Detect which cell encompasses the target text, then output its [x, y] center coordinate. 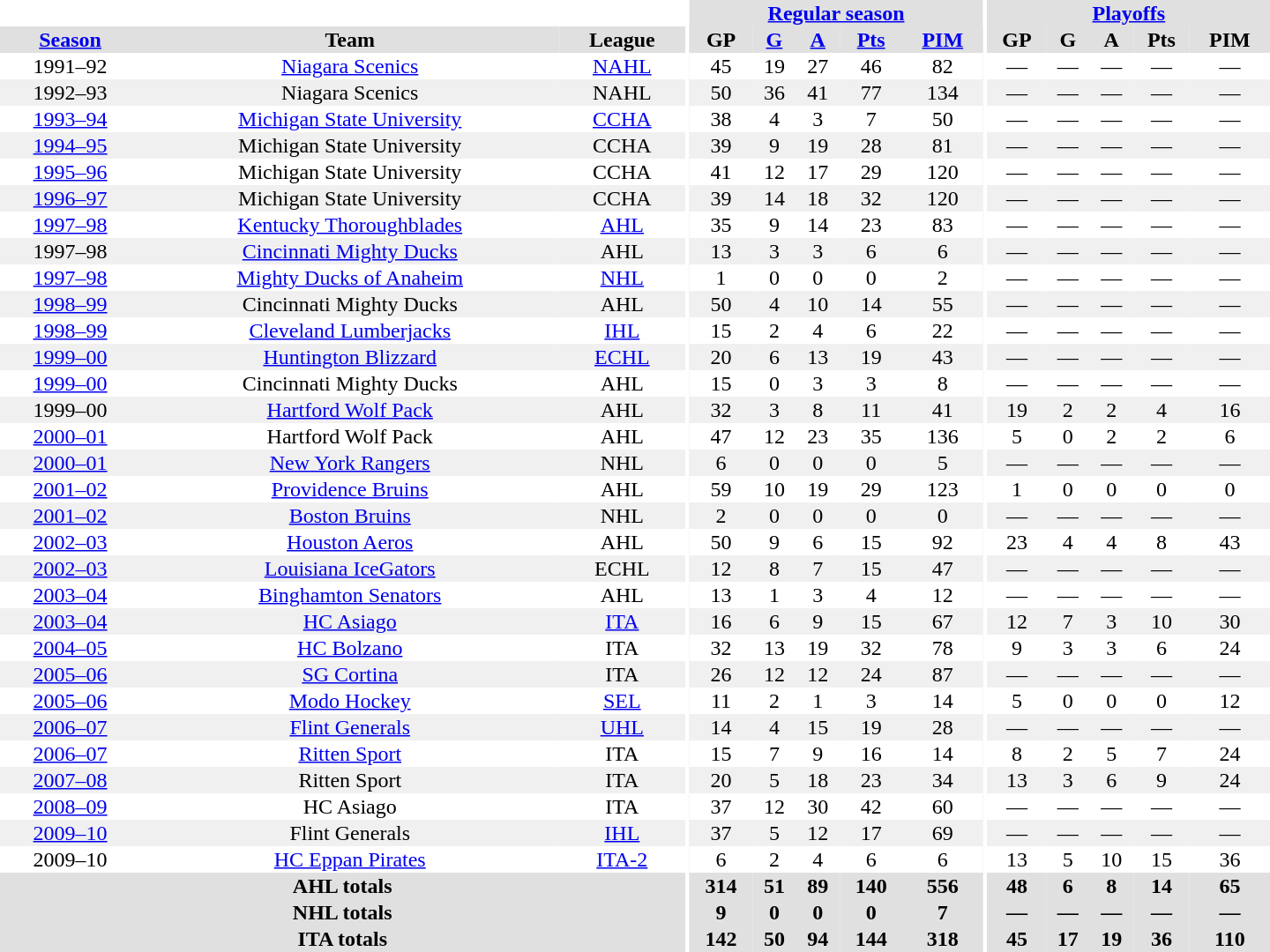
48 [1017, 886]
82 [942, 66]
Mighty Ducks of Anaheim [349, 278]
Houston Aeros [349, 542]
2004–05 [71, 648]
UHL [622, 727]
Kentucky Thoroughblades [349, 225]
92 [942, 542]
1992–93 [71, 93]
77 [871, 93]
27 [818, 66]
78 [942, 648]
ITA totals [342, 939]
Team [349, 40]
New York Rangers [349, 463]
HC Eppan Pirates [349, 859]
Cleveland Lumberjacks [349, 331]
1996–97 [71, 198]
SEL [622, 701]
59 [721, 489]
318 [942, 939]
Regular season [836, 13]
69 [942, 833]
Playoffs [1129, 13]
1994–95 [71, 145]
110 [1229, 939]
ITA-2 [622, 859]
22 [942, 331]
2008–09 [71, 807]
67 [942, 621]
Providence Bruins [349, 489]
140 [871, 886]
Modo Hockey [349, 701]
136 [942, 436]
AHL totals [342, 886]
Louisiana IceGators [349, 569]
26 [721, 674]
NHL totals [342, 912]
134 [942, 93]
Season [71, 40]
42 [871, 807]
83 [942, 225]
123 [942, 489]
144 [871, 939]
1995–96 [71, 172]
Binghamton Senators [349, 595]
142 [721, 939]
HC Bolzano [349, 648]
46 [871, 66]
55 [942, 304]
87 [942, 674]
556 [942, 886]
1993–94 [71, 119]
Huntington Blizzard [349, 357]
Boston Bruins [349, 516]
60 [942, 807]
1991–92 [71, 66]
League [622, 40]
34 [942, 780]
SG Cortina [349, 674]
81 [942, 145]
89 [818, 886]
51 [774, 886]
314 [721, 886]
65 [1229, 886]
2007–08 [71, 780]
38 [721, 119]
94 [818, 939]
